Scan for the cell matching the given text and deliver its [x, y] coordinate at center. 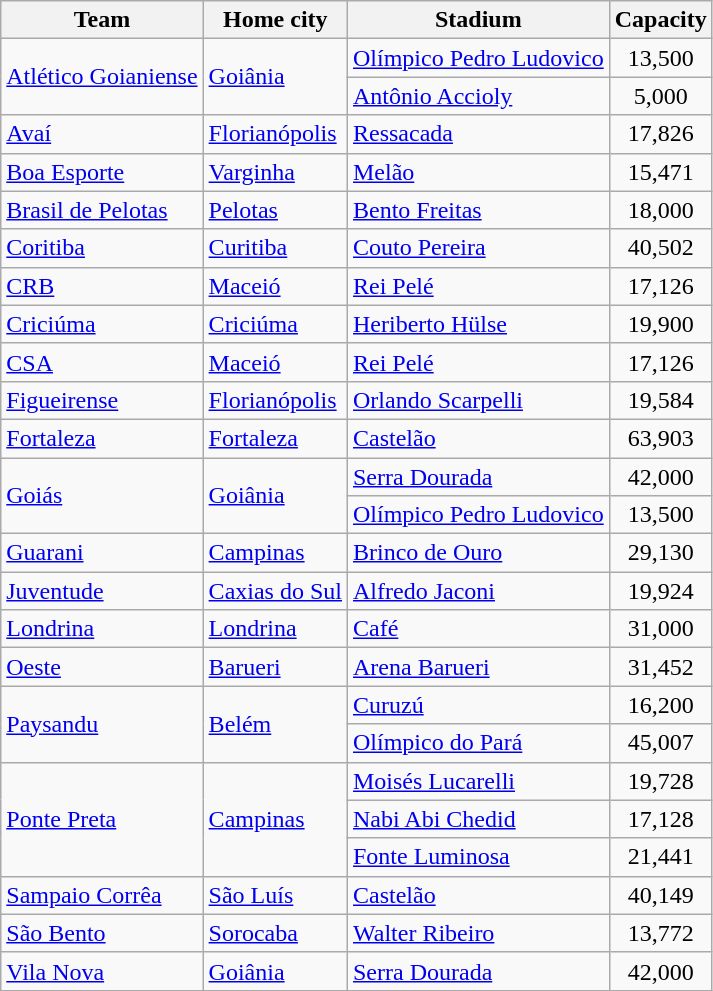
19,728 [660, 781]
5,000 [660, 96]
17,128 [660, 819]
29,130 [660, 553]
Alfredo Jaconi [478, 591]
Home city [275, 20]
40,149 [660, 895]
13,772 [660, 933]
Team [102, 20]
Figueirense [102, 400]
Heriberto Hülse [478, 324]
Belém [275, 724]
Barueri [275, 667]
Caxias do Sul [275, 591]
Sampaio Corrêa [102, 895]
Fonte Luminosa [478, 857]
Vila Nova [102, 971]
Varginha [275, 172]
Ressacada [478, 134]
Brinco de Ouro [478, 553]
CSA [102, 362]
Sorocaba [275, 933]
Goiás [102, 496]
Pelotas [275, 210]
Oeste [102, 667]
17,826 [660, 134]
16,200 [660, 705]
Antônio Accioly [478, 96]
Melão [478, 172]
Orlando Scarpelli [478, 400]
Curitiba [275, 248]
Curuzú [478, 705]
Nabi Abi Chedid [478, 819]
19,900 [660, 324]
Coritiba [102, 248]
15,471 [660, 172]
Moisés Lucarelli [478, 781]
Brasil de Pelotas [102, 210]
Café [478, 629]
45,007 [660, 743]
63,903 [660, 438]
CRB [102, 286]
Atlético Goianiense [102, 77]
Juventude [102, 591]
19,924 [660, 591]
Arena Barueri [478, 667]
Capacity [660, 20]
São Bento [102, 933]
Ponte Preta [102, 819]
Boa Esporte [102, 172]
Stadium [478, 20]
Paysandu [102, 724]
Bento Freitas [478, 210]
Olímpico do Pará [478, 743]
19,584 [660, 400]
Couto Pereira [478, 248]
31,000 [660, 629]
Avaí [102, 134]
São Luís [275, 895]
Guarani [102, 553]
21,441 [660, 857]
31,452 [660, 667]
40,502 [660, 248]
Walter Ribeiro [478, 933]
18,000 [660, 210]
